Pinpoint the cell where the given text exists, returning its [X, Y] midpoint coordinate. 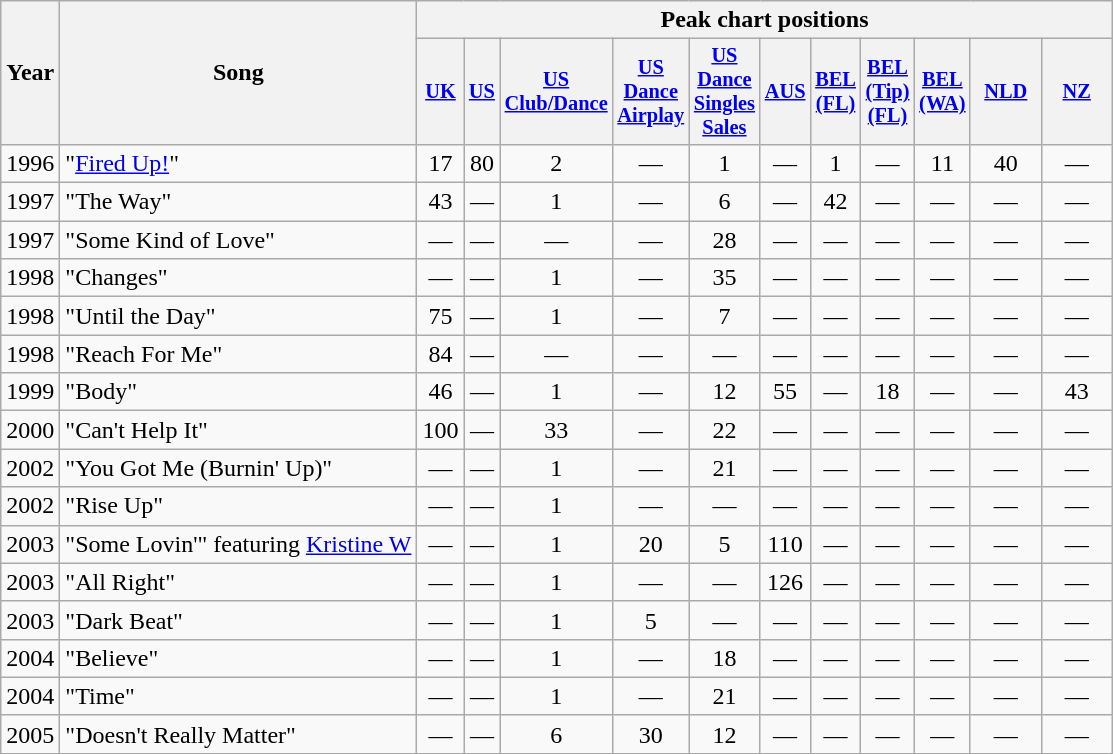
"Can't Help It" [238, 430]
100 [440, 430]
"Body" [238, 392]
"Reach For Me" [238, 354]
11 [942, 163]
"Believe" [238, 658]
7 [724, 316]
33 [556, 430]
20 [651, 544]
35 [724, 278]
USClub/Dance [556, 92]
80 [482, 163]
42 [835, 202]
1996 [30, 163]
"All Right" [238, 582]
UK [440, 92]
BEL(FL) [835, 92]
AUS [785, 92]
"Fired Up!" [238, 163]
"Some Lovin'" featuring Kristine W [238, 544]
46 [440, 392]
84 [440, 354]
"The Way" [238, 202]
"Dark Beat" [238, 620]
75 [440, 316]
22 [724, 430]
USDanceSinglesSales [724, 92]
"Some Kind of Love" [238, 240]
28 [724, 240]
"Rise Up" [238, 506]
"Changes" [238, 278]
"Until the Day" [238, 316]
30 [651, 734]
2000 [30, 430]
US [482, 92]
1999 [30, 392]
"You Got Me (Burnin' Up)" [238, 468]
40 [1006, 163]
126 [785, 582]
Year [30, 73]
55 [785, 392]
2005 [30, 734]
Peak chart positions [764, 20]
"Time" [238, 696]
"Doesn't Really Matter" [238, 734]
NZ [1076, 92]
17 [440, 163]
BEL(Tip)(FL) [888, 92]
USDanceAirplay [651, 92]
Song [238, 73]
110 [785, 544]
2 [556, 163]
NLD [1006, 92]
BEL(WA) [942, 92]
